Capture the cell that displays the provided text and extract its (X, Y) central coordinate. 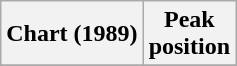
Peakposition (189, 34)
Chart (1989) (72, 34)
